Identify which cell holds the provided text, then report its [x, y] central coordinate. 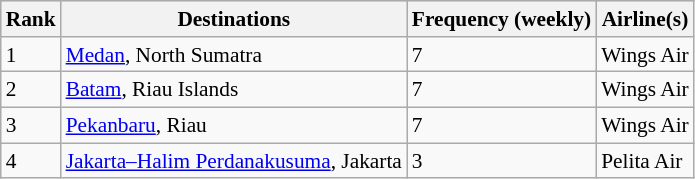
Airline(s) [645, 19]
4 [31, 161]
2 [31, 90]
Batam, Riau Islands [234, 90]
Rank [31, 19]
Frequency (weekly) [502, 19]
Jakarta–Halim Perdanakusuma, Jakarta [234, 161]
Pelita Air [645, 161]
Medan, North Sumatra [234, 55]
1 [31, 55]
Destinations [234, 19]
Pekanbaru, Riau [234, 126]
